Provide the (X, Y) coordinate of the cell's center where the given text is located.  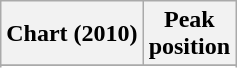
Peakposition (189, 34)
Chart (2010) (72, 34)
